Pinpoint the cell where the given text exists, returning its [X, Y] midpoint coordinate. 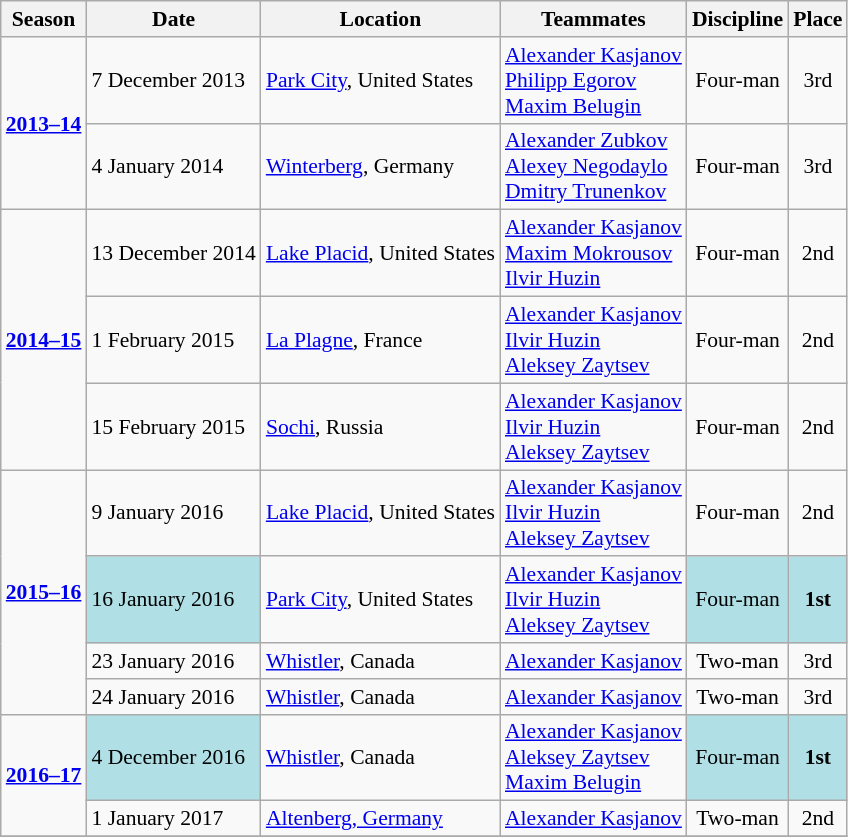
Season [44, 19]
2016–17 [44, 775]
1 February 2015 [173, 340]
Date [173, 19]
2014–15 [44, 340]
Altenberg, Germany [380, 819]
Alexander Kasjanov Philipp Egorov Maxim Belugin [594, 80]
Sochi, Russia [380, 426]
Alexander Zubkov Alexey Negodaylo Dmitry Trunenkov [594, 166]
13 December 2014 [173, 254]
Place [818, 19]
24 January 2016 [173, 697]
Location [380, 19]
Alexander Kasjanov Maxim Mokrousov Ilvir Huzin [594, 254]
4 December 2016 [173, 758]
15 February 2015 [173, 426]
2015–16 [44, 592]
23 January 2016 [173, 661]
Winterberg, Germany [380, 166]
Teammates [594, 19]
Alexander Kasjanov Aleksey Zaytsev Maxim Belugin [594, 758]
2013–14 [44, 124]
Discipline [738, 19]
9 January 2016 [173, 514]
1 January 2017 [173, 819]
4 January 2014 [173, 166]
7 December 2013 [173, 80]
La Plagne, France [380, 340]
16 January 2016 [173, 600]
